Provide the (x, y) coordinate of the cell's center where the given text is located.  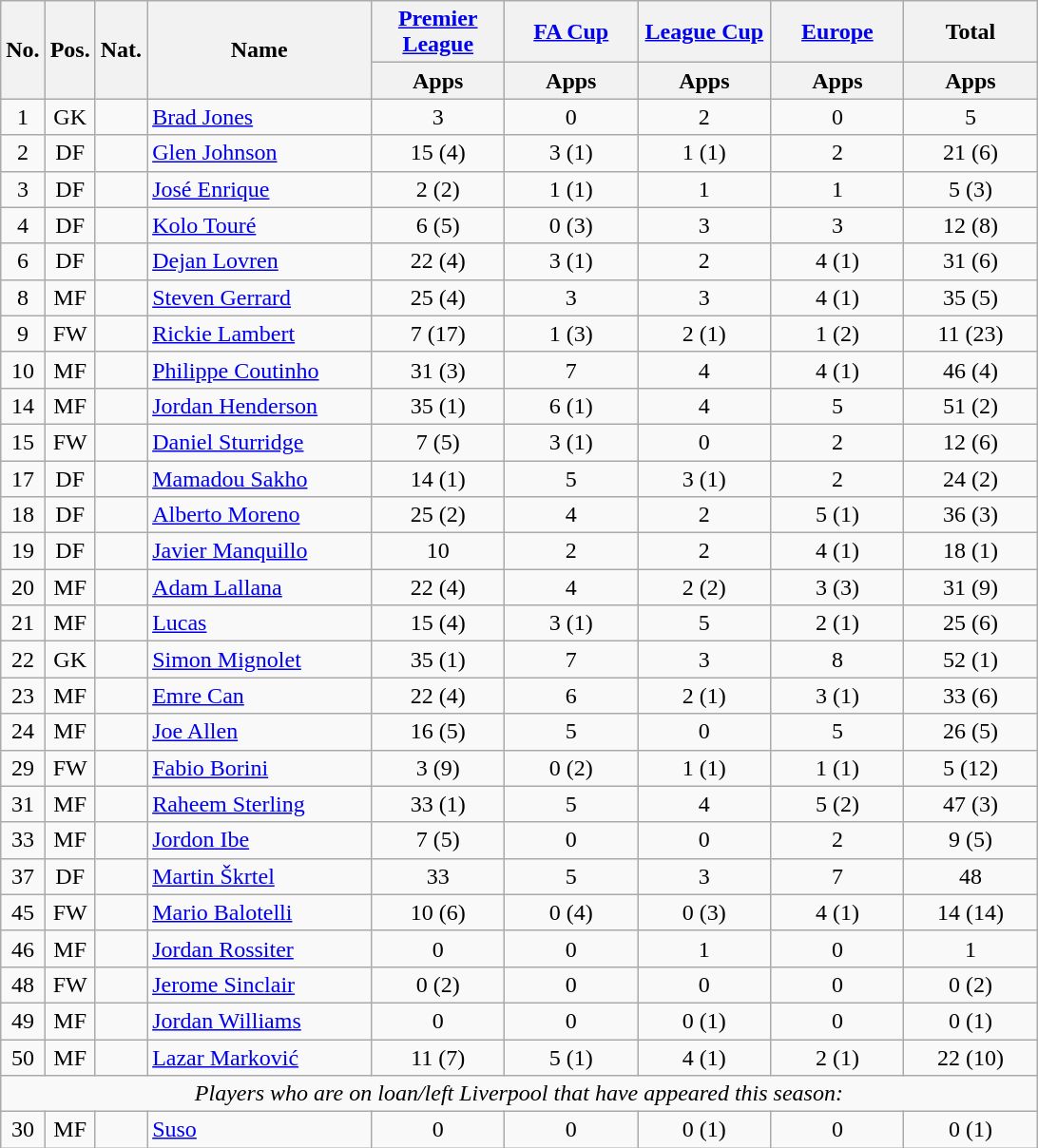
Jerome Sinclair (259, 985)
18 (23, 515)
José Enrique (259, 189)
Name (259, 49)
14 (14) (971, 912)
3 (9) (438, 768)
Dejan Lovren (259, 261)
25 (6) (971, 623)
14 (1) (438, 478)
14 (23, 406)
Lucas (259, 623)
Daniel Sturridge (259, 442)
Emre Can (259, 696)
46 (4) (971, 370)
37 (23, 876)
1 (3) (571, 334)
23 (23, 696)
Premier League (438, 32)
Europe (837, 32)
15 (23, 442)
Glen Johnson (259, 153)
29 (23, 768)
49 (23, 1021)
31 (9) (971, 587)
24 (23, 732)
Martin Škrtel (259, 876)
5 (3) (971, 189)
30 (23, 1130)
Total (971, 32)
Suso (259, 1130)
21 (23, 623)
22 (10) (971, 1058)
7 (17) (438, 334)
22 (23, 660)
24 (2) (971, 478)
11 (23) (971, 334)
Kolo Touré (259, 225)
6 (1) (571, 406)
52 (1) (971, 660)
Lazar Marković (259, 1058)
33 (1) (438, 804)
1 (2) (837, 334)
31 (6) (971, 261)
33 (6) (971, 696)
Jordan Henderson (259, 406)
50 (23, 1058)
Nat. (121, 49)
5 (12) (971, 768)
31 (23, 804)
5 (2) (837, 804)
19 (23, 551)
45 (23, 912)
21 (6) (971, 153)
11 (7) (438, 1058)
26 (5) (971, 732)
Steven Gerrard (259, 297)
Jordan Williams (259, 1021)
Javier Manquillo (259, 551)
16 (5) (438, 732)
10 (6) (438, 912)
0 (4) (571, 912)
Jordan Rossiter (259, 948)
FA Cup (571, 32)
18 (1) (971, 551)
League Cup (704, 32)
Philippe Coutinho (259, 370)
Joe Allen (259, 732)
Jordon Ibe (259, 840)
Raheem Sterling (259, 804)
12 (8) (971, 225)
25 (4) (438, 297)
9 (5) (971, 840)
3 (3) (837, 587)
35 (5) (971, 297)
Fabio Borini (259, 768)
9 (23, 334)
No. (23, 49)
Rickie Lambert (259, 334)
Players who are on loan/left Liverpool that have appeared this season: (519, 1094)
12 (6) (971, 442)
Simon Mignolet (259, 660)
25 (2) (438, 515)
31 (3) (438, 370)
Adam Lallana (259, 587)
17 (23, 478)
Alberto Moreno (259, 515)
Mamadou Sakho (259, 478)
6 (5) (438, 225)
47 (3) (971, 804)
Brad Jones (259, 117)
20 (23, 587)
46 (23, 948)
51 (2) (971, 406)
Pos. (70, 49)
Mario Balotelli (259, 912)
36 (3) (971, 515)
